Determine the [X, Y] coordinate at the center of the cell enclosing the given text.  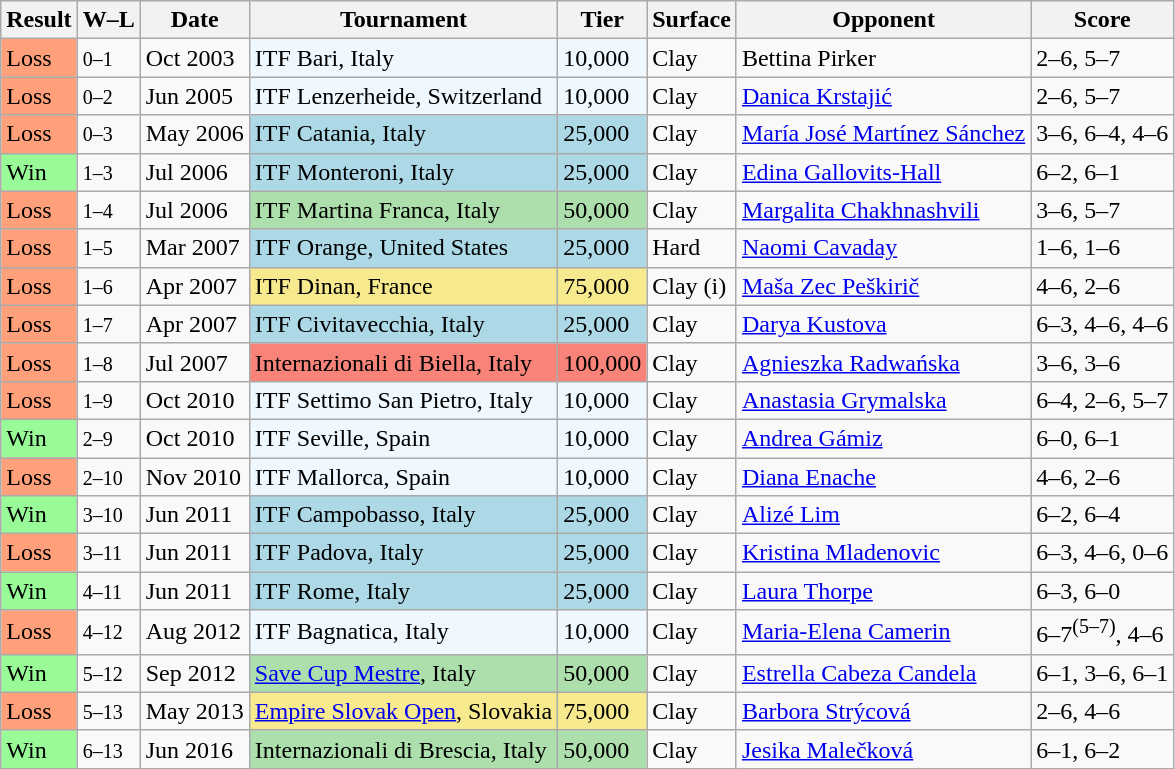
4–12 [108, 632]
6–3, 4–6, 0–6 [1102, 553]
Diana Enache [883, 477]
Danica Krstajić [883, 96]
Edina Gallovits-Hall [883, 172]
Surface [692, 20]
Darya Kustova [883, 324]
2–6, 4–6 [1102, 711]
1–8 [108, 362]
ITF Orange, United States [403, 248]
May 2006 [194, 134]
3–10 [108, 515]
ITF Martina Franca, Italy [403, 210]
ITF Campobasso, Italy [403, 515]
ITF Catania, Italy [403, 134]
ITF Seville, Spain [403, 438]
Andrea Gámiz [883, 438]
6–13 [108, 749]
0–3 [108, 134]
María José Martínez Sánchez [883, 134]
ITF Rome, Italy [403, 591]
ITF Monteroni, Italy [403, 172]
Clay (i) [692, 286]
2–9 [108, 438]
ITF Padova, Italy [403, 553]
1–6 [108, 286]
Barbora Strýcová [883, 711]
Nov 2010 [194, 477]
Agnieszka Radwańska [883, 362]
Opponent [883, 20]
ITF Mallorca, Spain [403, 477]
1–9 [108, 400]
Tier [602, 20]
6–2, 6–4 [1102, 515]
Maša Zec Peškirič [883, 286]
6–1, 3–6, 6–1 [1102, 673]
ITF Dinan, France [403, 286]
Margalita Chakhnashvili [883, 210]
1–6, 1–6 [1102, 248]
Tournament [403, 20]
Jesika Malečková [883, 749]
0–2 [108, 96]
Internazionali di Biella, Italy [403, 362]
Save Cup Mestre, Italy [403, 673]
Alizé Lim [883, 515]
Oct 2003 [194, 58]
6–3, 4–6, 4–6 [1102, 324]
Jul 2007 [194, 362]
Bettina Pirker [883, 58]
ITF Lenzerheide, Switzerland [403, 96]
Internazionali di Brescia, Italy [403, 749]
May 2013 [194, 711]
Hard [692, 248]
1–5 [108, 248]
ITF Bari, Italy [403, 58]
1–4 [108, 210]
3–6, 6–4, 4–6 [1102, 134]
Score [1102, 20]
Naomi Cavaday [883, 248]
ITF Civitavecchia, Italy [403, 324]
Aug 2012 [194, 632]
6–3, 6–0 [1102, 591]
1–3 [108, 172]
ITF Settimo San Pietro, Italy [403, 400]
Kristina Mladenovic [883, 553]
6–1, 6–2 [1102, 749]
ITF Bagnatica, Italy [403, 632]
0–1 [108, 58]
4–11 [108, 591]
Date [194, 20]
5–12 [108, 673]
1–7 [108, 324]
Sep 2012 [194, 673]
Empire Slovak Open, Slovakia [403, 711]
Mar 2007 [194, 248]
Estrella Cabeza Candela [883, 673]
Laura Thorpe [883, 591]
Anastasia Grymalska [883, 400]
2–10 [108, 477]
Result [39, 20]
5–13 [108, 711]
Jun 2016 [194, 749]
W–L [108, 20]
6–0, 6–1 [1102, 438]
6–7(5–7), 4–6 [1102, 632]
Maria-Elena Camerin [883, 632]
6–2, 6–1 [1102, 172]
3–6, 5–7 [1102, 210]
6–4, 2–6, 5–7 [1102, 400]
3–11 [108, 553]
100,000 [602, 362]
Jun 2005 [194, 96]
3–6, 3–6 [1102, 362]
